Extract the [X, Y] coordinate from the center of the cell holding the provided text.  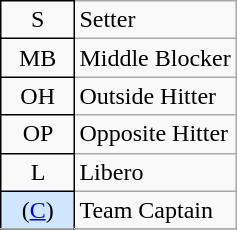
S [37, 20]
MB [37, 58]
L [37, 172]
Libero [155, 172]
(C) [37, 210]
OP [37, 134]
OH [37, 96]
Outside Hitter [155, 96]
Team Captain [155, 210]
Opposite Hitter [155, 134]
Middle Blocker [155, 58]
Setter [155, 20]
